Provide the [x, y] coordinate of the cell's center where the given text is located.  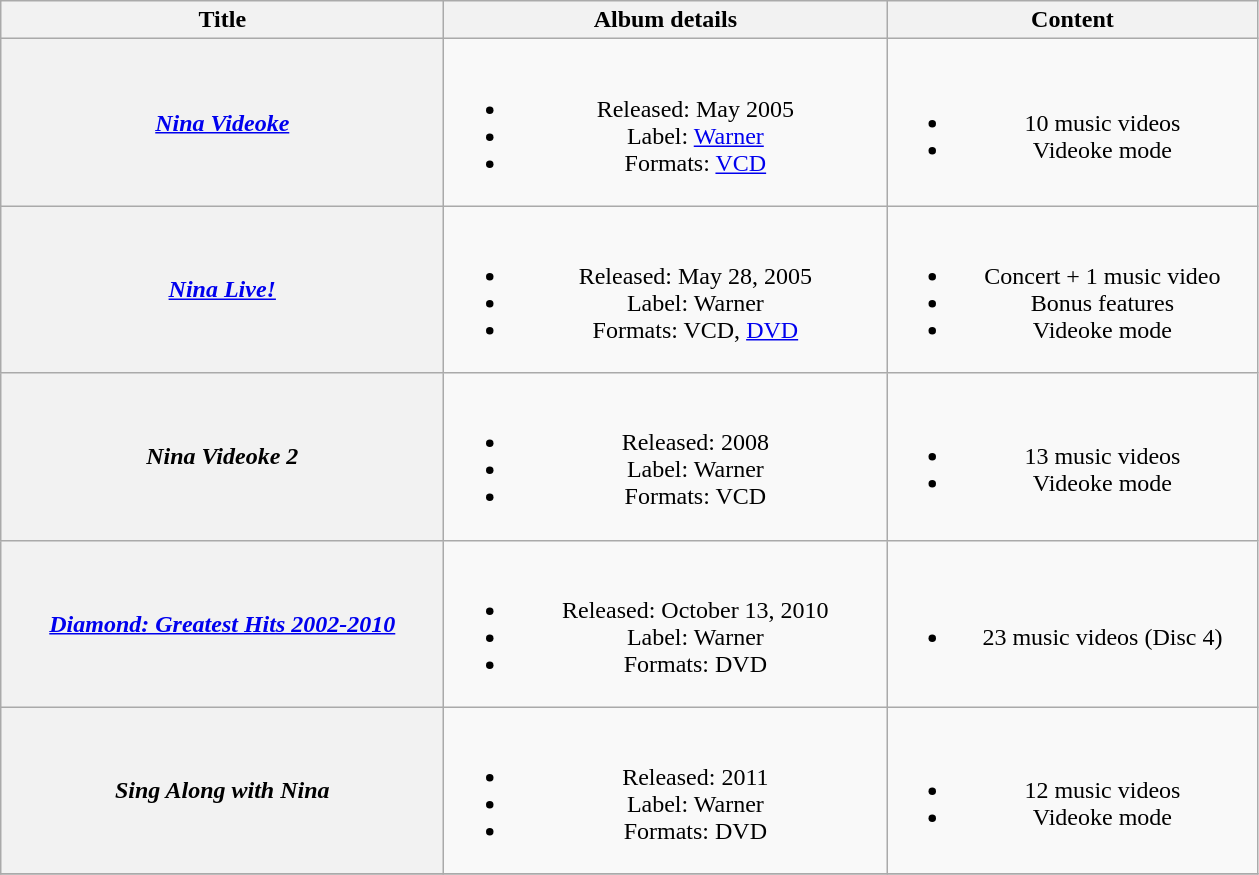
Nina Live! [222, 290]
Diamond: Greatest Hits 2002-2010 [222, 624]
Released: 2011Label: WarnerFormats: DVD [666, 790]
Content [1072, 20]
Nina Videoke [222, 122]
Released: October 13, 2010Label: WarnerFormats: DVD [666, 624]
Released: 2008Label: WarnerFormats: VCD [666, 456]
Released: May 2005Label: WarnerFormats: VCD [666, 122]
Concert + 1 music videoBonus featuresVideoke mode [1072, 290]
23 music videos (Disc 4) [1072, 624]
Nina Videoke 2 [222, 456]
Album details [666, 20]
Title [222, 20]
Released: May 28, 2005Label: WarnerFormats: VCD, DVD [666, 290]
13 music videosVideoke mode [1072, 456]
Sing Along with Nina [222, 790]
12 music videosVideoke mode [1072, 790]
10 music videosVideoke mode [1072, 122]
